Return [X, Y] of the center of cell containing provided text 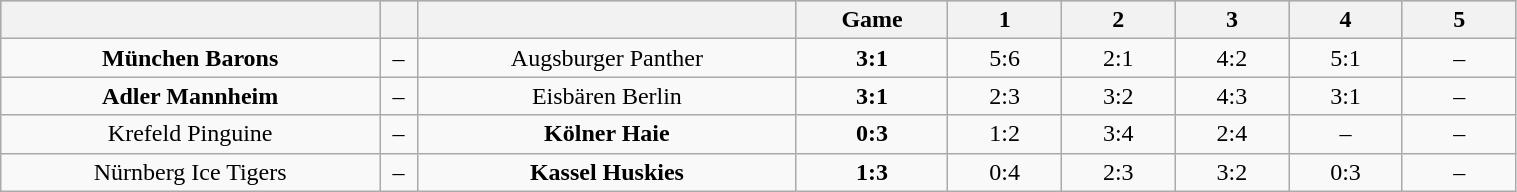
Adler Mannheim [190, 96]
2 [1118, 20]
4 [1346, 20]
5:6 [1005, 58]
1:2 [1005, 134]
Kölner Haie [606, 134]
Augsburger Panther [606, 58]
3 [1232, 20]
4:2 [1232, 58]
Game [872, 20]
1 [1005, 20]
2:1 [1118, 58]
1:3 [872, 172]
0:4 [1005, 172]
Eisbären Berlin [606, 96]
2:4 [1232, 134]
Kassel Huskies [606, 172]
4:3 [1232, 96]
München Barons [190, 58]
5 [1459, 20]
3:4 [1118, 134]
5:1 [1346, 58]
Krefeld Pinguine [190, 134]
Nürnberg Ice Tigers [190, 172]
